Determine the (X, Y) coordinate at the center of the cell enclosing the given text.  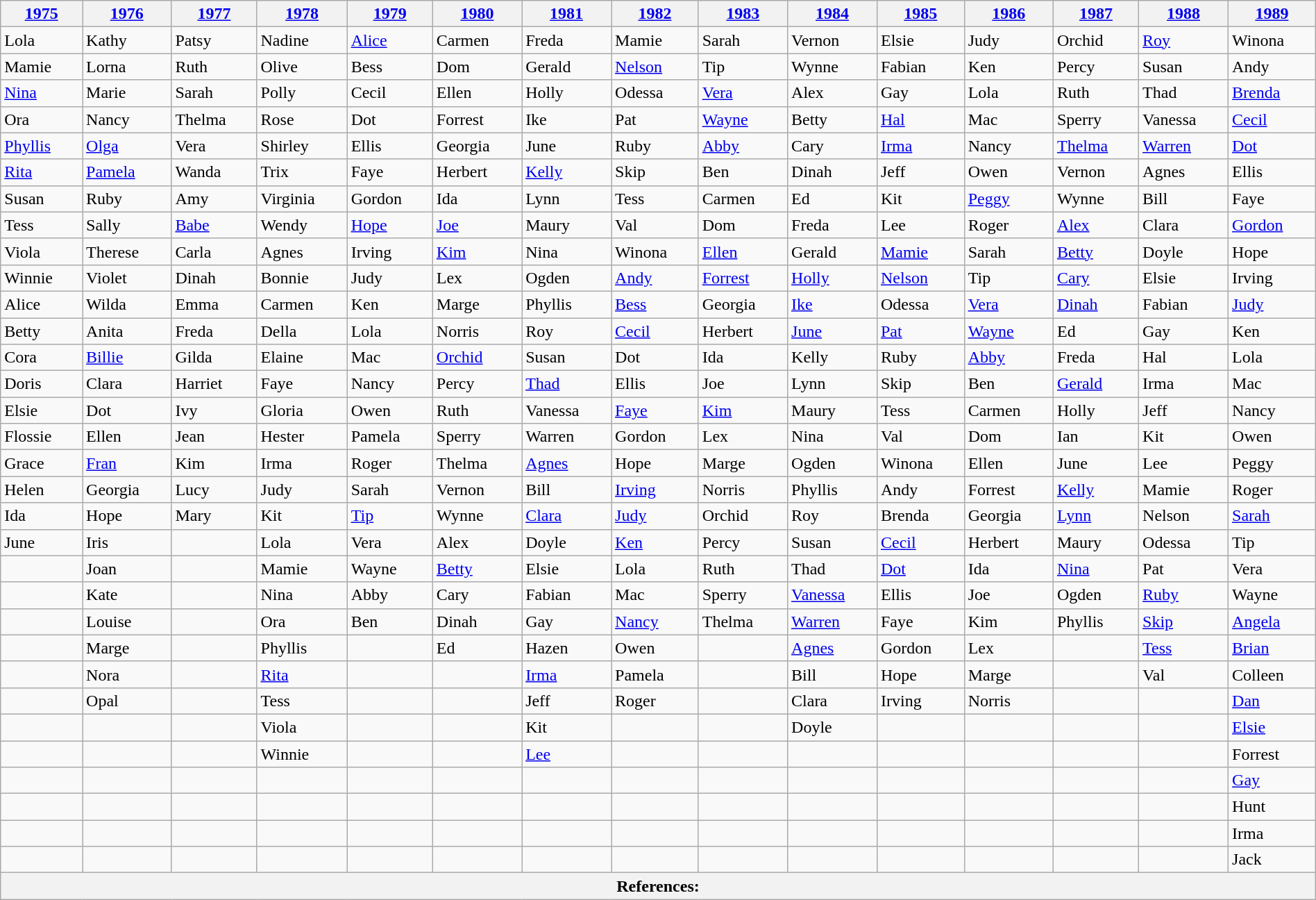
1979 (390, 14)
Kathy (127, 40)
Colleen (1272, 674)
Ian (1095, 437)
Hazen (566, 648)
Patsy (214, 40)
Olga (127, 146)
Gloria (302, 410)
1984 (833, 14)
1981 (566, 14)
Jack (1272, 860)
Cora (42, 358)
Gilda (214, 358)
Sally (127, 225)
1982 (655, 14)
1989 (1272, 14)
Therese (127, 251)
1980 (477, 14)
Polly (302, 93)
1983 (743, 14)
Virginia (302, 199)
Rose (302, 119)
Joan (127, 569)
Anita (127, 331)
Nadine (302, 40)
Nora (127, 674)
Harriet (214, 384)
Billie (127, 358)
Olive (302, 67)
Wendy (302, 225)
Trix (302, 172)
1987 (1095, 14)
Brian (1272, 648)
Elaine (302, 358)
Amy (214, 199)
Flossie (42, 437)
1978 (302, 14)
Hester (302, 437)
References: (658, 886)
1988 (1184, 14)
Violet (127, 278)
Iris (127, 542)
Angela (1272, 622)
Babe (214, 225)
Opal (127, 701)
Emma (214, 304)
Kate (127, 595)
Lorna (127, 67)
Bonnie (302, 278)
Lucy (214, 490)
Della (302, 331)
Marie (127, 93)
Helen (42, 490)
Mary (214, 516)
Shirley (302, 146)
1977 (214, 14)
Louise (127, 622)
Doris (42, 384)
Wanda (214, 172)
Hunt (1272, 807)
Wilda (127, 304)
1985 (920, 14)
Carla (214, 251)
1975 (42, 14)
Grace (42, 463)
Ivy (214, 410)
Fran (127, 463)
Jean (214, 437)
1986 (1009, 14)
1976 (127, 14)
Dan (1272, 701)
